Return (X, Y) of the center of cell containing provided text 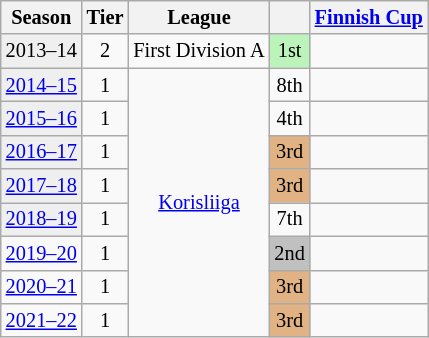
2 (106, 51)
1st (290, 51)
Season (42, 17)
Korisliiga (198, 202)
7th (290, 219)
2016–17 (42, 152)
2021–22 (42, 320)
2013–14 (42, 51)
Tier (106, 17)
2nd (290, 253)
Finnish Cup (369, 17)
2015–16 (42, 118)
League (198, 17)
2018–19 (42, 219)
4th (290, 118)
2019–20 (42, 253)
8th (290, 85)
2020–21 (42, 287)
2014–15 (42, 85)
First Division A (198, 51)
2017–18 (42, 186)
